Return (x, y) of the center of cell containing provided text 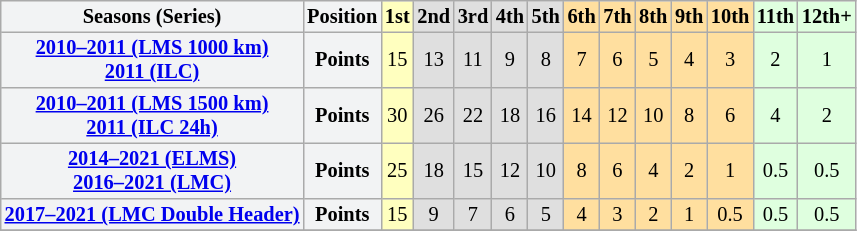
26 (434, 116)
25 (397, 171)
Seasons (Series) (152, 17)
12th+ (827, 17)
16 (546, 116)
2010–2011 (LMS 1000 km)2011 (ILC) (152, 60)
6th (582, 17)
2017–2021 (LMC Double Header) (152, 215)
5th (546, 17)
Position (342, 17)
22 (473, 116)
8th (653, 17)
7th (617, 17)
11 (473, 60)
3rd (473, 17)
9th (689, 17)
30 (397, 116)
4th (510, 17)
13 (434, 60)
1st (397, 17)
2nd (434, 17)
2010–2011 (LMS 1500 km)2011 (ILC 24h) (152, 116)
14 (582, 116)
2014–2021 (ELMS)2016–2021 (LMC) (152, 171)
11th (776, 17)
10th (730, 17)
